Scan for the cell matching the given text and deliver its [x, y] coordinate at center. 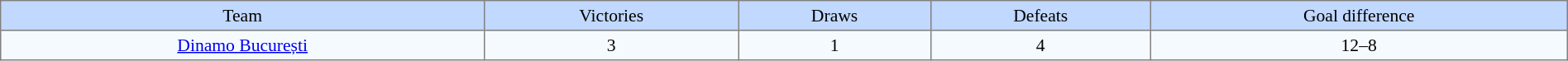
Dinamo București [243, 45]
1 [835, 45]
Draws [835, 16]
3 [612, 45]
Victories [612, 16]
12–8 [1359, 45]
Team [243, 16]
4 [1040, 45]
Goal difference [1359, 16]
Defeats [1040, 16]
